Determine the (X, Y) coordinate at the center of the cell enclosing the given text.  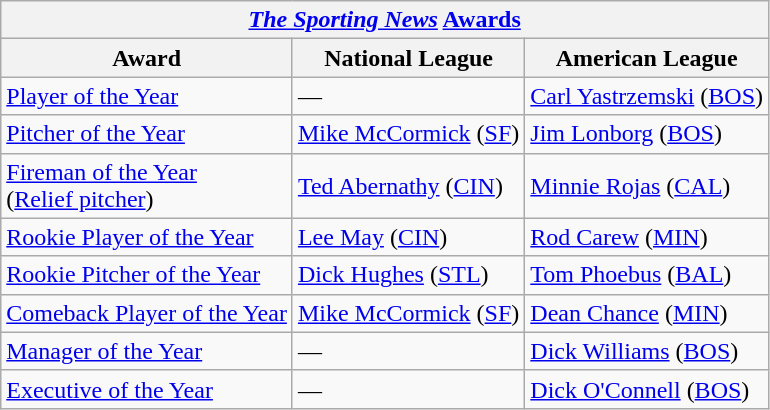
Tom Phoebus (BAL) (647, 275)
Ted Abernathy (CIN) (408, 186)
Lee May (CIN) (408, 237)
Dean Chance (MIN) (647, 313)
Dick Williams (BOS) (647, 351)
National League (408, 58)
Manager of the Year (147, 351)
Dick Hughes (STL) (408, 275)
Player of the Year (147, 96)
The Sporting News Awards (385, 20)
Carl Yastrzemski (BOS) (647, 96)
Jim Lonborg (BOS) (647, 134)
Rod Carew (MIN) (647, 237)
Pitcher of the Year (147, 134)
Fireman of the Year(Relief pitcher) (147, 186)
American League (647, 58)
Dick O'Connell (BOS) (647, 389)
Award (147, 58)
Rookie Player of the Year (147, 237)
Rookie Pitcher of the Year (147, 275)
Comeback Player of the Year (147, 313)
Executive of the Year (147, 389)
Minnie Rojas (CAL) (647, 186)
